Extract the (X, Y) coordinate from the center of the cell holding the provided text.  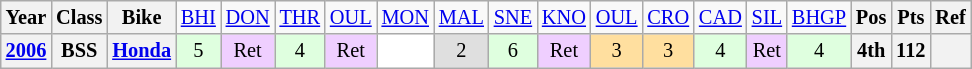
MAL (462, 17)
DON (248, 17)
SIL (767, 17)
Honda (142, 51)
BHI (198, 17)
Class (79, 17)
CRO (668, 17)
KNO (564, 17)
THR (300, 17)
5 (198, 51)
6 (513, 51)
2 (462, 51)
SNE (513, 17)
4th (871, 51)
Ref (950, 17)
MON (406, 17)
Year (26, 17)
Pos (871, 17)
CAD (720, 17)
Pts (910, 17)
BSS (79, 51)
2006 (26, 51)
112 (910, 51)
BHGP (819, 17)
Bike (142, 17)
